Return [X, Y] of the center of cell containing provided text 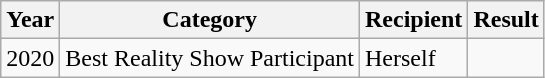
Best Reality Show Participant [210, 58]
Recipient [414, 20]
Year [30, 20]
Result [506, 20]
Herself [414, 58]
Category [210, 20]
2020 [30, 58]
